From the cell containing the given text, extract its center point as (X, Y) coordinate. 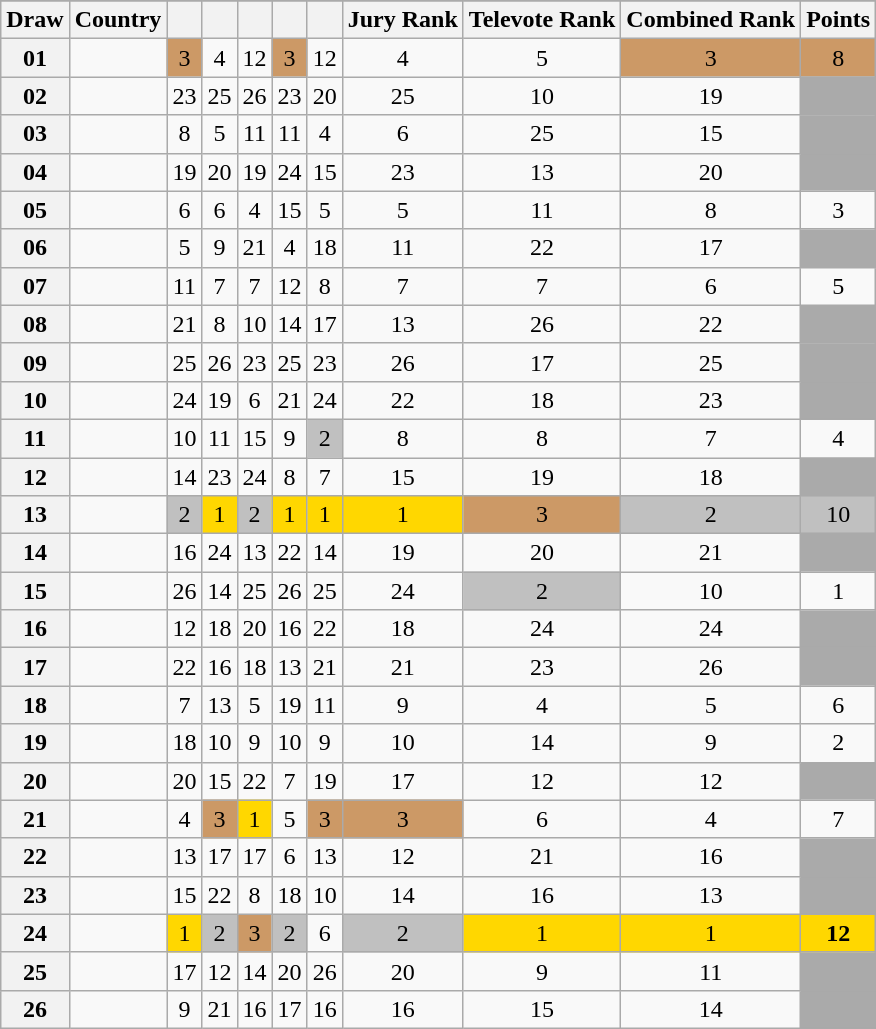
04 (35, 172)
Combined Rank (711, 20)
Jury Rank (402, 20)
05 (35, 210)
07 (35, 286)
02 (35, 96)
09 (35, 362)
03 (35, 134)
01 (35, 58)
Points (838, 20)
Country (118, 20)
Televote Rank (542, 20)
06 (35, 248)
08 (35, 324)
Draw (35, 20)
